From the cell containing the given text, extract its center point as [x, y] coordinate. 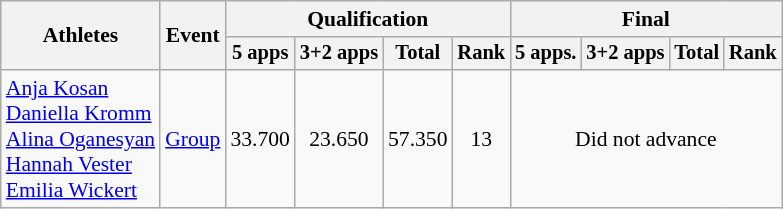
23.650 [339, 139]
Did not advance [646, 139]
Event [192, 36]
13 [482, 139]
5 apps. [546, 54]
Athletes [80, 36]
Anja KosanDaniella KrommAlina OganesyanHannah VesterEmilia Wickert [80, 139]
Qualification [368, 19]
57.350 [418, 139]
Group [192, 139]
33.700 [260, 139]
Final [646, 19]
5 apps [260, 54]
